Find where the given text appears and provide that cell's center as [X, Y] coordinate. 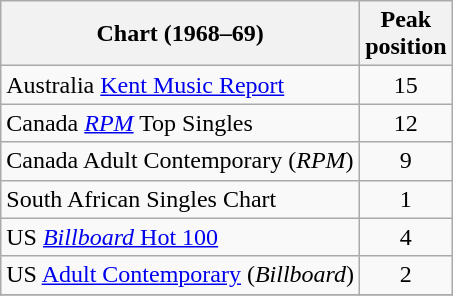
US Billboard Hot 100 [180, 237]
US Adult Contemporary (Billboard) [180, 275]
1 [406, 199]
4 [406, 237]
Canada RPM Top Singles [180, 123]
15 [406, 85]
12 [406, 123]
Australia Kent Music Report [180, 85]
South African Singles Chart [180, 199]
Chart (1968–69) [180, 34]
9 [406, 161]
2 [406, 275]
Canada Adult Contemporary (RPM) [180, 161]
Peakposition [406, 34]
